Pinpoint the cell where the given text exists, returning its [X, Y] midpoint coordinate. 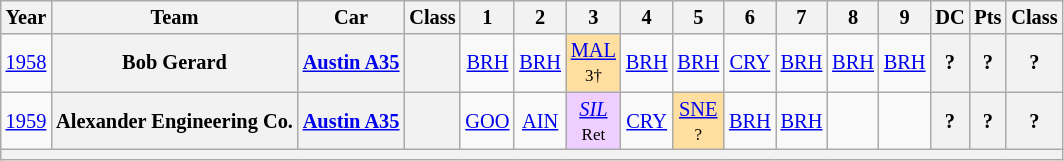
2 [540, 17]
Car [352, 17]
Bob Gerard [174, 63]
Pts [988, 17]
Alexander Engineering Co. [174, 121]
DC [950, 17]
8 [853, 17]
6 [750, 17]
SILRet [594, 121]
SNE? [698, 121]
9 [905, 17]
3 [594, 17]
1959 [26, 121]
Year [26, 17]
7 [802, 17]
GOO [487, 121]
Team [174, 17]
1958 [26, 63]
AIN [540, 121]
1 [487, 17]
MAL3† [594, 63]
5 [698, 17]
4 [647, 17]
